Pinpoint the cell where the given text exists, returning its [x, y] midpoint coordinate. 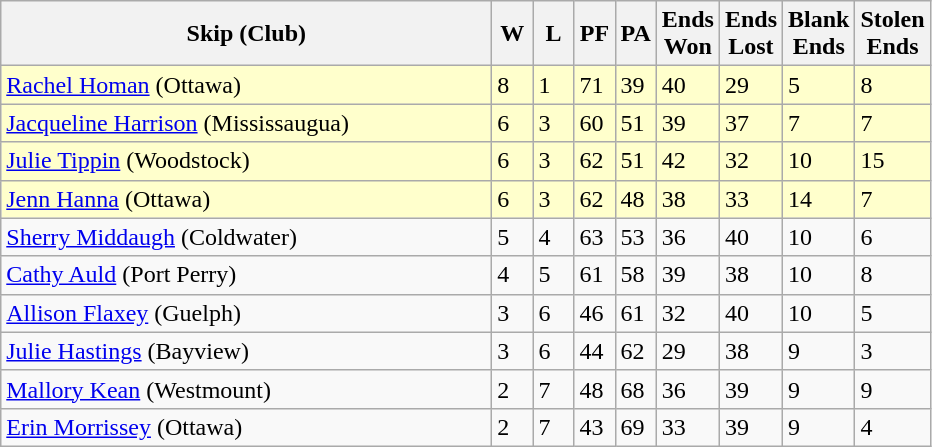
53 [636, 237]
37 [750, 123]
46 [594, 313]
Mallory Kean (Westmount) [246, 389]
14 [819, 199]
Cathy Auld (Port Perry) [246, 275]
PF [594, 34]
Erin Morrissey (Ottawa) [246, 427]
Ends Won [688, 34]
PA [636, 34]
42 [688, 161]
W [512, 34]
Ends Lost [750, 34]
Jacqueline Harrison (Mississaugua) [246, 123]
Jenn Hanna (Ottawa) [246, 199]
43 [594, 427]
Skip (Club) [246, 34]
15 [892, 161]
Sherry Middaugh (Coldwater) [246, 237]
63 [594, 237]
60 [594, 123]
68 [636, 389]
1 [554, 85]
Allison Flaxey (Guelph) [246, 313]
Julie Tippin (Woodstock) [246, 161]
Stolen Ends [892, 34]
Rachel Homan (Ottawa) [246, 85]
L [554, 34]
69 [636, 427]
44 [594, 351]
Blank Ends [819, 34]
71 [594, 85]
Julie Hastings (Bayview) [246, 351]
58 [636, 275]
